Search for the cell housing the specified text and yield its (X, Y) center coordinate. 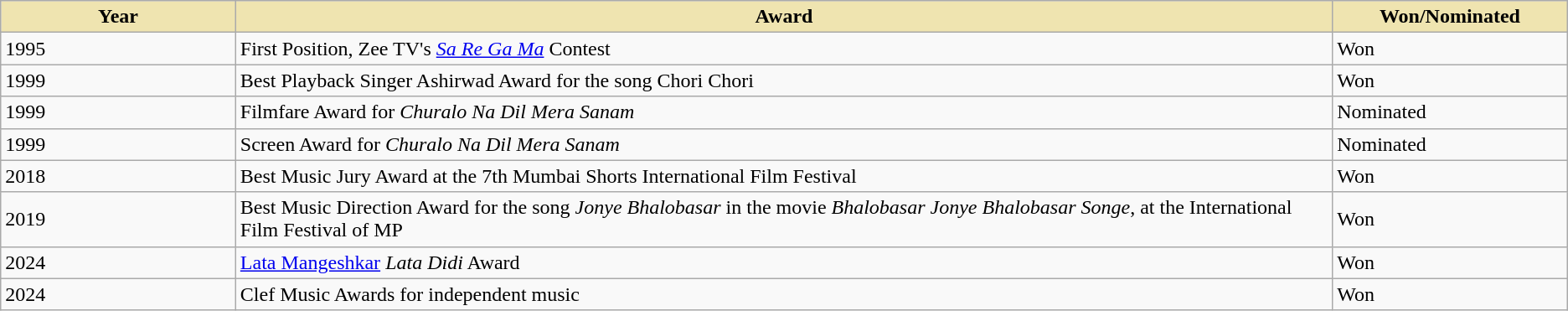
Award (784, 17)
Best Music Direction Award for the song Jonye Bhalobasar in the movie Bhalobasar Jonye Bhalobasar Songe, at the International Film Festival of MP (784, 220)
Best Playback Singer Ashirwad Award for the song Chori Chori (784, 80)
1995 (119, 49)
Lata Mangeshkar Lata Didi Award (784, 262)
Year (119, 17)
2018 (119, 176)
Won/Nominated (1451, 17)
Clef Music Awards for independent music (784, 294)
2019 (119, 220)
Screen Award for Churalo Na Dil Mera Sanam (784, 144)
Best Music Jury Award at the 7th Mumbai Shorts International Film Festival (784, 176)
First Position, Zee TV's Sa Re Ga Ma Contest (784, 49)
Filmfare Award for Churalo Na Dil Mera Sanam (784, 112)
